Output the [x, y] coordinate of the center of the cell containing the given text.  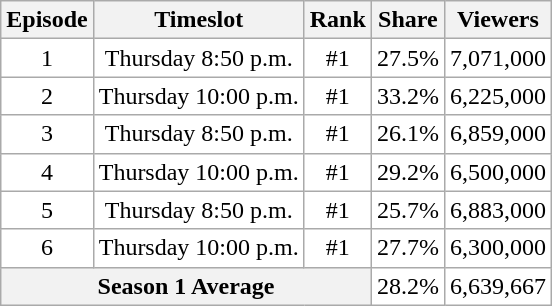
Timeslot [198, 20]
6,500,000 [498, 172]
Viewers [498, 20]
29.2% [408, 172]
28.2% [408, 286]
25.7% [408, 210]
2 [47, 96]
6,859,000 [498, 134]
6,225,000 [498, 96]
33.2% [408, 96]
Episode [47, 20]
3 [47, 134]
27.7% [408, 248]
Share [408, 20]
Rank [338, 20]
5 [47, 210]
6,300,000 [498, 248]
6 [47, 248]
6,883,000 [498, 210]
27.5% [408, 58]
7,071,000 [498, 58]
26.1% [408, 134]
Season 1 Average [186, 286]
6,639,667 [498, 286]
4 [47, 172]
1 [47, 58]
